Locate the cell with the specified text and output its [X, Y] center coordinate. 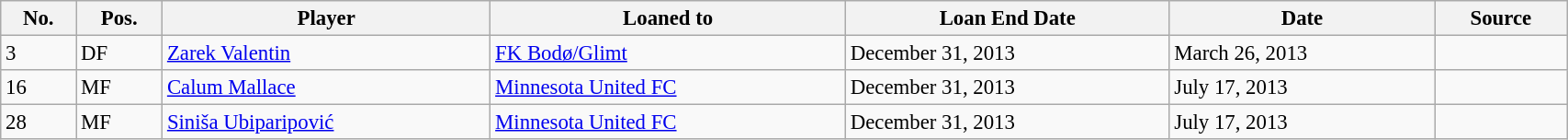
FK Bodø/Glimt [669, 53]
Loan End Date [1008, 18]
Player [327, 18]
3 [39, 53]
DF [119, 53]
No. [39, 18]
Date [1303, 18]
Calum Mallace [327, 87]
Siniša Ubiparipović [327, 122]
Zarek Valentin [327, 53]
March 26, 2013 [1303, 53]
Pos. [119, 18]
16 [39, 87]
Source [1501, 18]
28 [39, 122]
Loaned to [669, 18]
